For the text-containing cell, return its midpoint in (X, Y) coordinate format. 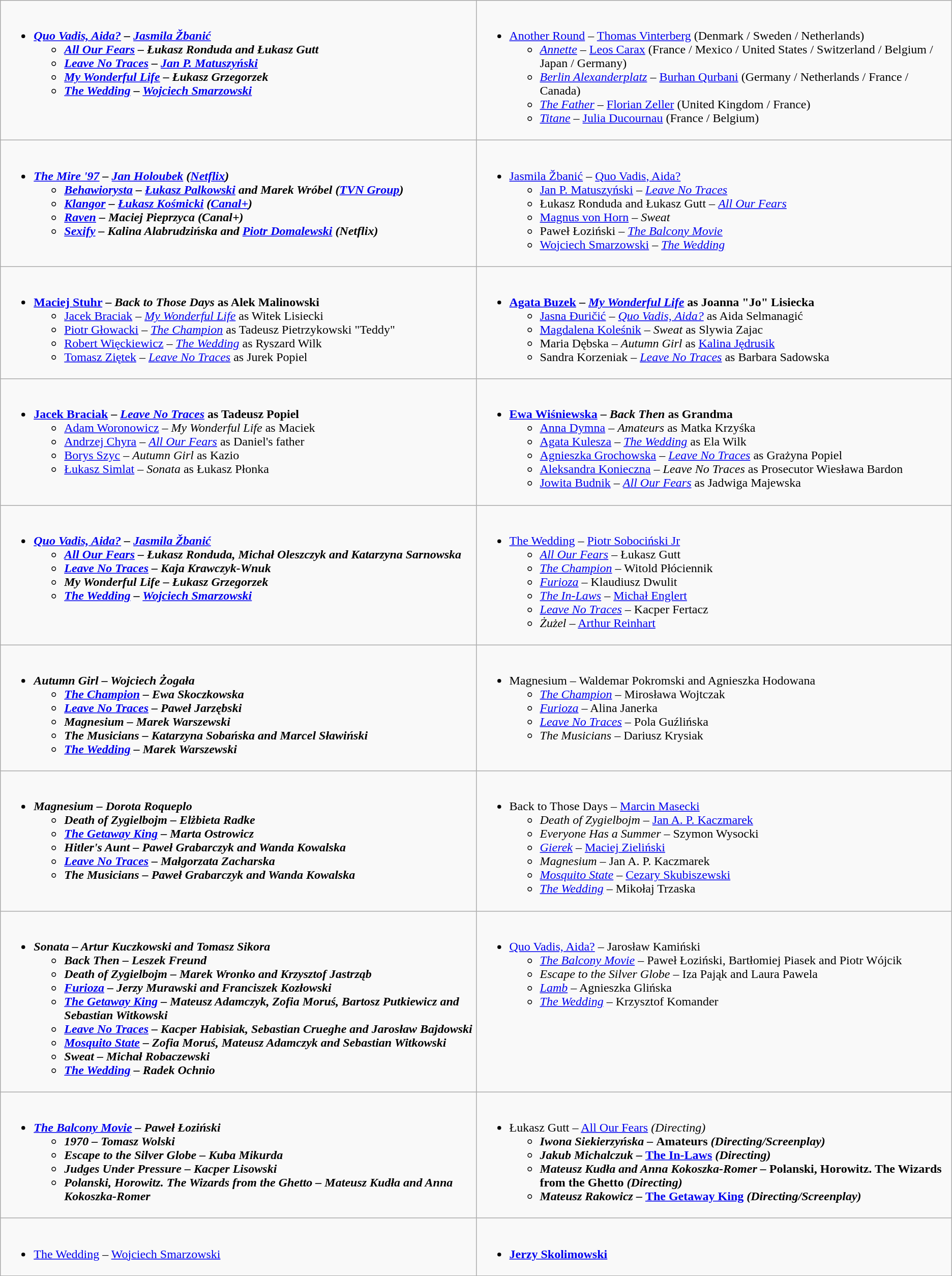
The Wedding – Wojciech Smarzowski (238, 1247)
Jerzy Skolimowski (714, 1247)
